Return the [X, Y] coordinate for the center point of the cell that contains the specified text.  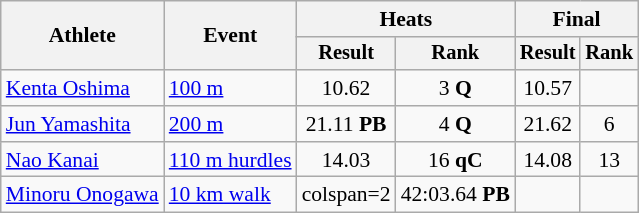
Heats [406, 19]
200 m [230, 124]
13 [609, 160]
10.57 [548, 88]
3 Q [456, 88]
10 km walk [230, 195]
21.11 PB [346, 124]
10.62 [346, 88]
110 m hurdles [230, 160]
100 m [230, 88]
42:03.64 PB [456, 195]
Event [230, 36]
6 [609, 124]
16 qC [456, 160]
14.08 [548, 160]
4 Q [456, 124]
colspan=2 [346, 195]
Minoru Onogawa [82, 195]
Final [576, 19]
14.03 [346, 160]
Jun Yamashita [82, 124]
Athlete [82, 36]
Kenta Oshima [82, 88]
Nao Kanai [82, 160]
21.62 [548, 124]
